Scan for the cell matching the given text and deliver its (x, y) coordinate at center. 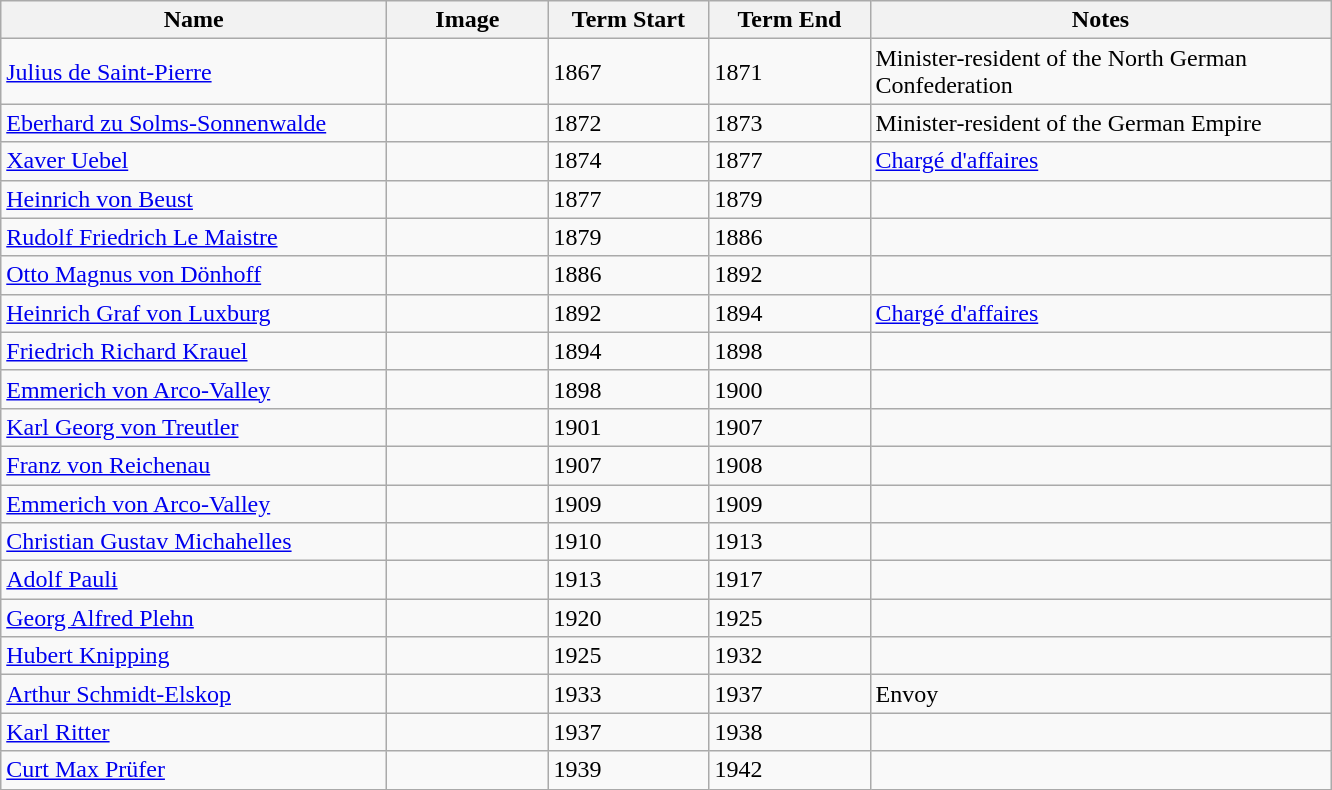
Arthur Schmidt-Elskop (194, 694)
Heinrich Graf von Luxburg (194, 313)
1910 (628, 542)
1901 (628, 427)
Franz von Reichenau (194, 465)
Minister-resident of the North German Confederation (1100, 72)
1908 (790, 465)
1874 (628, 161)
1900 (790, 389)
Term End (790, 20)
Karl Georg von Treutler (194, 427)
Notes (1100, 20)
Eberhard zu Solms-Sonnenwalde (194, 123)
Christian Gustav Michahelles (194, 542)
Image (468, 20)
Otto Magnus von Dönhoff (194, 275)
1873 (790, 123)
Minister-resident of the German Empire (1100, 123)
1920 (628, 618)
Adolf Pauli (194, 580)
1871 (790, 72)
Julius de Saint-Pierre (194, 72)
Karl Ritter (194, 732)
1933 (628, 694)
1917 (790, 580)
Curt Max Prüfer (194, 770)
Georg Alfred Plehn (194, 618)
Xaver Uebel (194, 161)
Heinrich von Beust (194, 199)
1939 (628, 770)
Rudolf Friedrich Le Maistre (194, 237)
1932 (790, 656)
Friedrich Richard Krauel (194, 351)
1867 (628, 72)
1942 (790, 770)
Term Start (628, 20)
Name (194, 20)
1872 (628, 123)
Envoy (1100, 694)
1938 (790, 732)
Hubert Knipping (194, 656)
